For the text-containing cell, return its midpoint in (x, y) coordinate format. 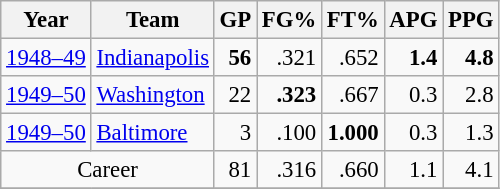
Career (108, 170)
.652 (354, 58)
.323 (290, 95)
Year (46, 20)
22 (235, 95)
Washington (152, 95)
81 (235, 170)
56 (235, 58)
1948–49 (46, 58)
2.8 (471, 95)
APG (414, 20)
.316 (290, 170)
4.1 (471, 170)
PPG (471, 20)
.100 (290, 133)
1.1 (414, 170)
1.3 (471, 133)
Indianapolis (152, 58)
.660 (354, 170)
Baltimore (152, 133)
.321 (290, 58)
.667 (354, 95)
Team (152, 20)
FT% (354, 20)
1.000 (354, 133)
3 (235, 133)
GP (235, 20)
4.8 (471, 58)
1.4 (414, 58)
FG% (290, 20)
